Locate the cell with the specified text and output its [x, y] center coordinate. 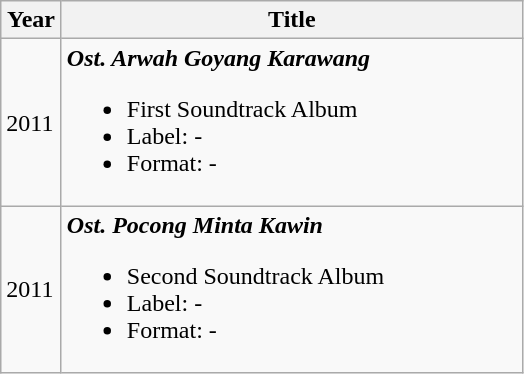
Title [292, 20]
Year [32, 20]
Ost. Pocong Minta KawinSecond Soundtrack AlbumLabel: -Format: - [292, 290]
Ost. Arwah Goyang KarawangFirst Soundtrack AlbumLabel: -Format: - [292, 122]
